Extract the [x, y] coordinate from the center of the cell holding the provided text.  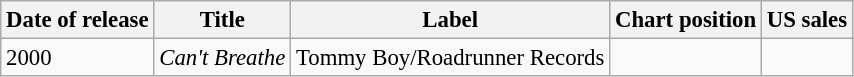
Label [450, 20]
Title [222, 20]
US sales [806, 20]
Date of release [78, 20]
Tommy Boy/Roadrunner Records [450, 58]
Chart position [686, 20]
2000 [78, 58]
Can't Breathe [222, 58]
